Return (x, y) of the center of cell containing provided text 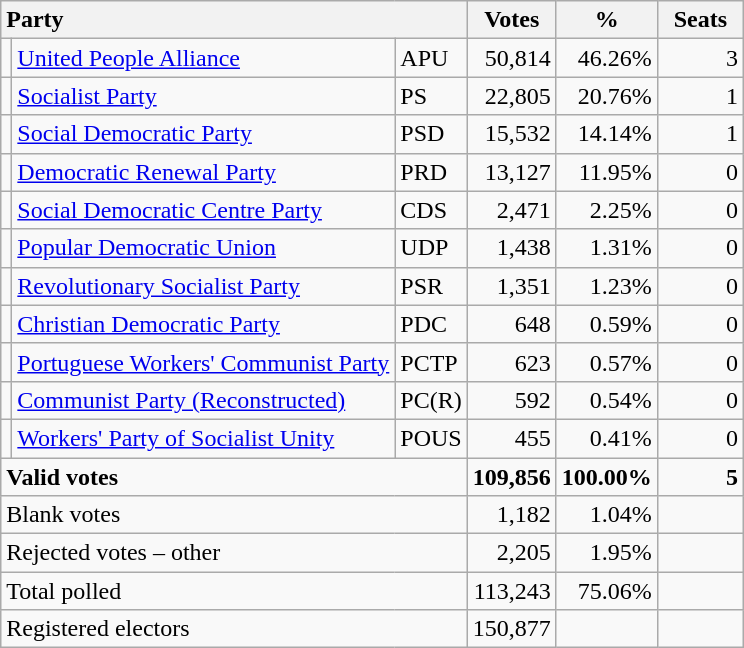
% (606, 20)
113,243 (512, 591)
100.00% (606, 477)
Votes (512, 20)
592 (512, 400)
Total polled (234, 591)
PSR (431, 286)
Party (234, 20)
14.14% (606, 134)
22,805 (512, 96)
Portuguese Workers' Communist Party (204, 362)
Registered electors (234, 629)
CDS (431, 210)
109,856 (512, 477)
455 (512, 438)
15,532 (512, 134)
50,814 (512, 58)
APU (431, 58)
Revolutionary Socialist Party (204, 286)
PS (431, 96)
20.76% (606, 96)
Popular Democratic Union (204, 248)
0.59% (606, 324)
Workers' Party of Socialist Unity (204, 438)
0.54% (606, 400)
1,351 (512, 286)
PSD (431, 134)
0.41% (606, 438)
UDP (431, 248)
1.31% (606, 248)
3 (700, 58)
0.57% (606, 362)
5 (700, 477)
1,438 (512, 248)
Social Democratic Centre Party (204, 210)
1.95% (606, 553)
75.06% (606, 591)
1,182 (512, 515)
PC(R) (431, 400)
PRD (431, 172)
PDC (431, 324)
Christian Democratic Party (204, 324)
11.95% (606, 172)
Democratic Renewal Party (204, 172)
13,127 (512, 172)
POUS (431, 438)
Communist Party (Reconstructed) (204, 400)
648 (512, 324)
150,877 (512, 629)
Valid votes (234, 477)
623 (512, 362)
2,471 (512, 210)
Social Democratic Party (204, 134)
Seats (700, 20)
Rejected votes – other (234, 553)
PCTP (431, 362)
1.04% (606, 515)
Blank votes (234, 515)
46.26% (606, 58)
1.23% (606, 286)
United People Alliance (204, 58)
2.25% (606, 210)
Socialist Party (204, 96)
2,205 (512, 553)
